Identify which cell holds the provided text, then report its [X, Y] central coordinate. 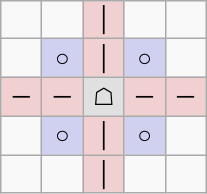
☖ [104, 97]
